Extract the (X, Y) coordinate from the center of the cell holding the provided text.  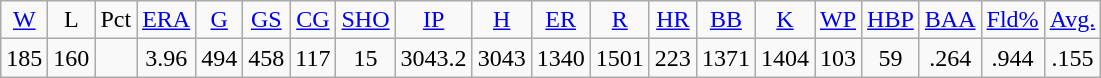
ER (560, 20)
K (784, 20)
1404 (784, 58)
R (620, 20)
1371 (726, 58)
SHO (366, 20)
185 (24, 58)
H (502, 20)
223 (672, 58)
HBP (891, 20)
3043.2 (434, 58)
494 (220, 58)
1340 (560, 58)
Pct (116, 20)
Avg. (1072, 20)
G (220, 20)
CG (313, 20)
160 (72, 58)
3043 (502, 58)
GS (266, 20)
1501 (620, 58)
15 (366, 58)
.264 (950, 58)
117 (313, 58)
59 (891, 58)
.155 (1072, 58)
W (24, 20)
ERA (166, 20)
3.96 (166, 58)
WP (838, 20)
L (72, 20)
BAA (950, 20)
103 (838, 58)
Fld% (1012, 20)
.944 (1012, 58)
BB (726, 20)
HR (672, 20)
IP (434, 20)
458 (266, 58)
